From the cell containing the given text, extract its center point as [X, Y] coordinate. 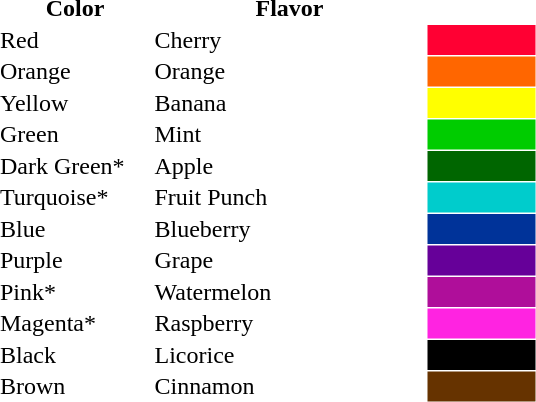
Banana [290, 103]
Cherry [290, 40]
Mint [290, 135]
Fruit Punch [290, 197]
Cinnamon [290, 387]
Watermelon [290, 292]
Blueberry [290, 229]
Licorice [290, 355]
Orange [290, 71]
Grape [290, 261]
Raspberry [290, 323]
Apple [290, 166]
